Provide the [X, Y] coordinate of the cell's center where the given text is located.  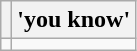
'you know' [74, 20]
